Identify which cell holds the provided text, then report its (X, Y) central coordinate. 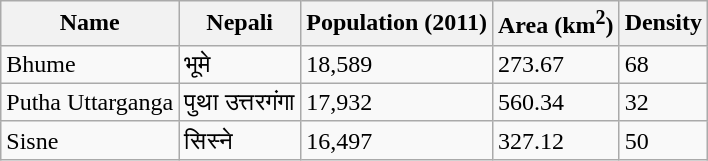
Bhume (90, 64)
16,497 (397, 140)
327.12 (556, 140)
Density (663, 24)
17,932 (397, 102)
18,589 (397, 64)
273.67 (556, 64)
Population (2011) (397, 24)
भूमे (240, 64)
Putha Uttarganga (90, 102)
68 (663, 64)
32 (663, 102)
50 (663, 140)
Sisne (90, 140)
Area (km2) (556, 24)
560.34 (556, 102)
Nepali (240, 24)
पुथा उत्तरगंगा (240, 102)
Name (90, 24)
सिस्ने (240, 140)
